Provide the (x, y) coordinate of the cell's center where the given text is located.  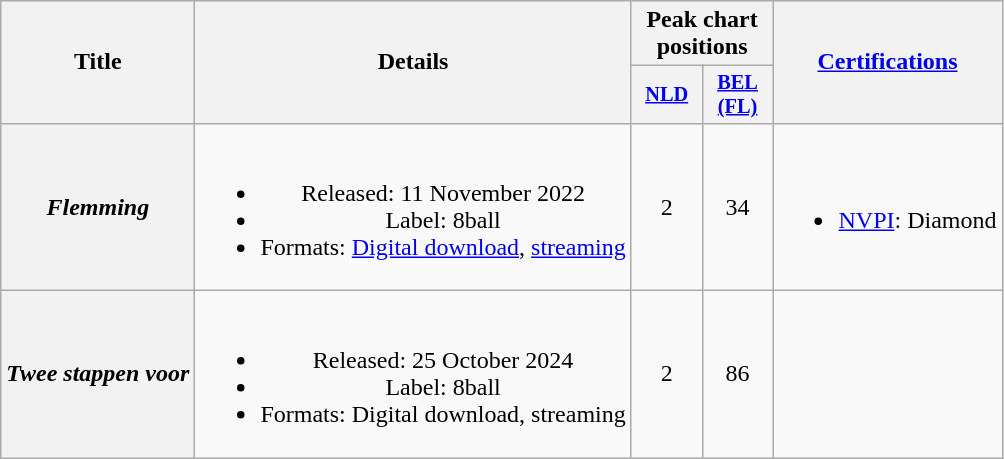
Title (98, 62)
Twee stappen voor (98, 374)
Certifications (888, 62)
Released: 11 November 2022Label: 8ballFormats: Digital download, streaming (413, 206)
86 (738, 374)
34 (738, 206)
NLD (666, 95)
Details (413, 62)
BEL(FL) (738, 95)
Peak chart positions (702, 34)
Released: 25 October 2024Label: 8ballFormats: Digital download, streaming (413, 374)
NVPI: Diamond (888, 206)
Flemming (98, 206)
